Locate the cell with the specified text and output its (X, Y) center coordinate. 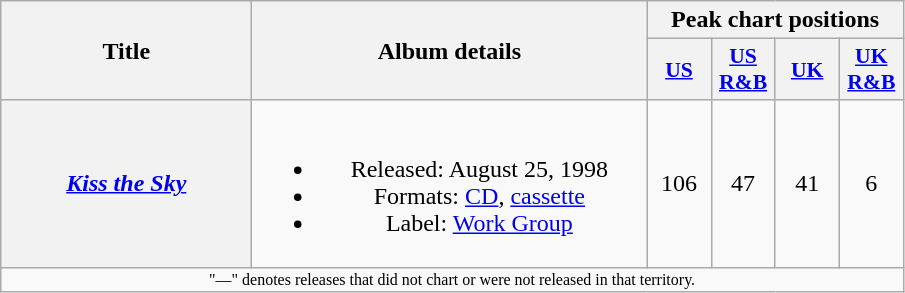
UKR&B (871, 70)
USR&B (743, 70)
US (679, 70)
6 (871, 184)
106 (679, 184)
47 (743, 184)
41 (807, 184)
Title (126, 50)
UK (807, 70)
Album details (450, 50)
Peak chart positions (775, 20)
"—" denotes releases that did not chart or were not released in that territory. (452, 279)
Released: August 25, 1998Formats: CD, cassetteLabel: Work Group (450, 184)
Kiss the Sky (126, 184)
